Extract the [X, Y] coordinate from the center of the cell holding the provided text.  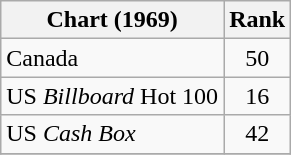
50 [258, 58]
Chart (1969) [112, 20]
Rank [258, 20]
42 [258, 134]
US Cash Box [112, 134]
16 [258, 96]
Canada [112, 58]
US Billboard Hot 100 [112, 96]
